Capture the cell that displays the provided text and extract its (X, Y) central coordinate. 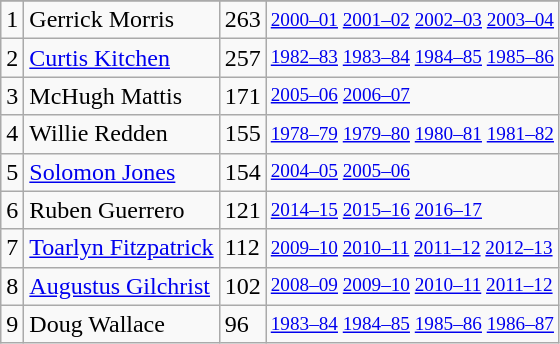
171 (242, 96)
McHugh Mattis (122, 96)
121 (242, 210)
1983–84 1984–85 1985–86 1986–87 (412, 324)
5 (12, 172)
263 (242, 20)
2014–15 2015–16 2016–17 (412, 210)
Curtis Kitchen (122, 58)
257 (242, 58)
2 (12, 58)
1 (12, 20)
2004–05 2005–06 (412, 172)
96 (242, 324)
9 (12, 324)
2000–01 2001–02 2002–03 2003–04 (412, 20)
102 (242, 286)
4 (12, 134)
Ruben Guerrero (122, 210)
Toarlyn Fitzpatrick (122, 248)
7 (12, 248)
Augustus Gilchrist (122, 286)
2008–09 2009–10 2010–11 2011–12 (412, 286)
1978–79 1979–80 1980–81 1981–82 (412, 134)
1982–83 1983–84 1984–85 1985–86 (412, 58)
6 (12, 210)
8 (12, 286)
Doug Wallace (122, 324)
2005–06 2006–07 (412, 96)
3 (12, 96)
112 (242, 248)
Gerrick Morris (122, 20)
2009–10 2010–11 2011–12 2012–13 (412, 248)
155 (242, 134)
154 (242, 172)
Solomon Jones (122, 172)
Willie Redden (122, 134)
